Search for the cell housing the specified text and yield its [x, y] center coordinate. 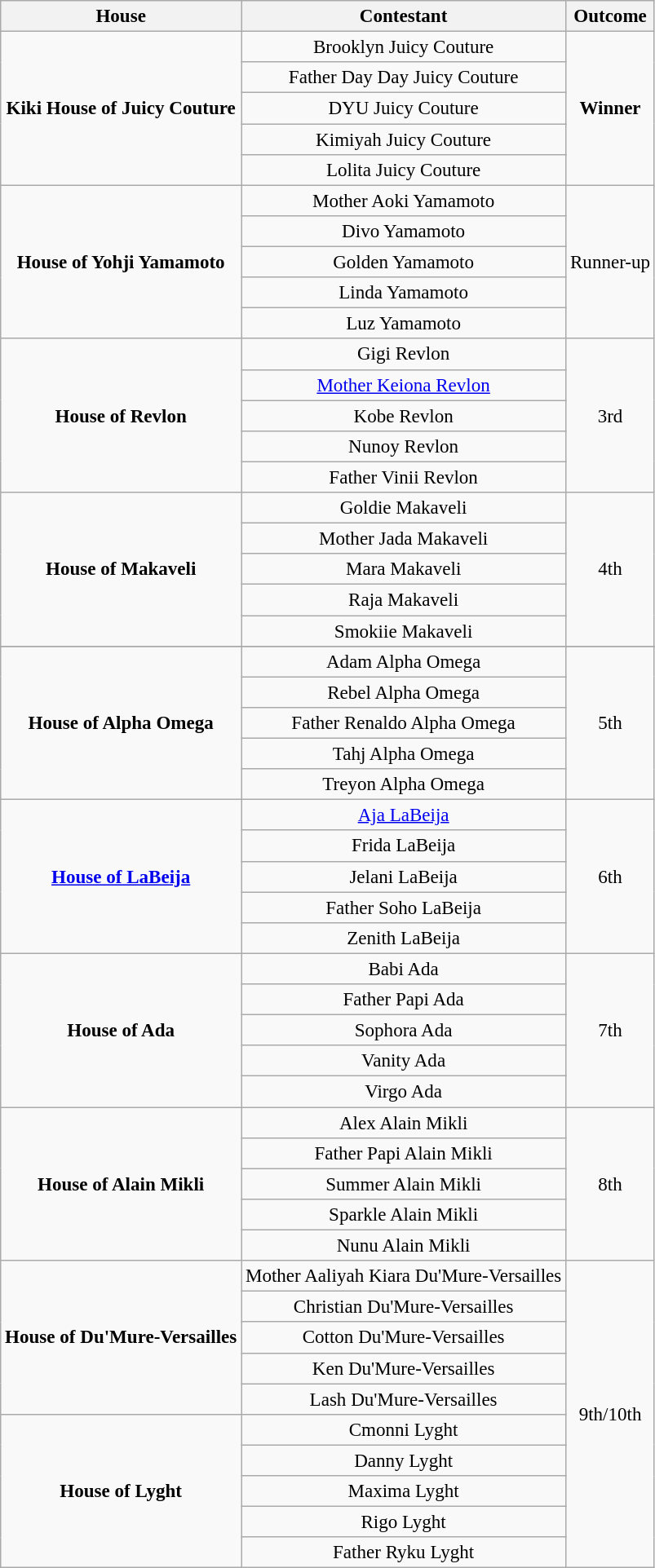
Alex Alain Mikli [404, 1123]
Ken Du'Mure-Versailles [404, 1368]
5th [610, 723]
Father Ryku Lyght [404, 1553]
Kiki House of Juicy Couture [121, 108]
3rd [610, 416]
Virgo Ada [404, 1092]
Lolita Juicy Couture [404, 170]
Christian Du'Mure-Versailles [404, 1307]
Sophora Ada [404, 1031]
House of Alpha Omega [121, 723]
Father Papi Alain Mikli [404, 1154]
Gigi Revlon [404, 355]
Father Renaldo Alpha Omega [404, 723]
Father Day Day Juicy Couture [404, 77]
Cmonni Lyght [404, 1430]
Vanity Ada [404, 1061]
Mother Aoki Yamamoto [404, 201]
Babi Ada [404, 969]
House of Yohji Yamamoto [121, 262]
Luz Yamamoto [404, 324]
Zenith LaBeija [404, 939]
Sparkle Alain Mikli [404, 1215]
House of Makaveli [121, 569]
Aja LaBeija [404, 815]
Danny Lyght [404, 1460]
Rebel Alpha Omega [404, 692]
Divo Yamamoto [404, 232]
House of Alain Mikli [121, 1184]
Adam Alpha Omega [404, 662]
Tahj Alpha Omega [404, 754]
Treyon Alpha Omega [404, 784]
Golden Yamamoto [404, 263]
8th [610, 1184]
Nunoy Revlon [404, 447]
Mother Jada Makaveli [404, 539]
Runner-up [610, 262]
Raja Makaveli [404, 600]
House of LaBeija [121, 877]
Mother Keiona Revlon [404, 385]
Father Soho LaBeija [404, 908]
Mother Aaliyah Kiara Du'Mure-Versailles [404, 1276]
Father Papi Ada [404, 1000]
Maxima Lyght [404, 1491]
Goldie Makaveli [404, 508]
Rigo Lyght [404, 1522]
Linda Yamamoto [404, 293]
Jelani LaBeija [404, 877]
6th [610, 877]
Nunu Alain Mikli [404, 1246]
Winner [610, 108]
Kimiyah Juicy Couture [404, 139]
Cotton Du'Mure-Versailles [404, 1338]
7th [610, 1030]
DYU Juicy Couture [404, 108]
Mara Makaveli [404, 569]
Kobe Revlon [404, 416]
House of Revlon [121, 416]
Father Vinii Revlon [404, 477]
Contestant [404, 16]
9th/10th [610, 1414]
Lash Du'Mure-Versailles [404, 1399]
Outcome [610, 16]
Smokiie Makaveli [404, 631]
4th [610, 569]
House of Lyght [121, 1491]
Frida LaBeija [404, 846]
House of Du'Mure-Versailles [121, 1337]
House of Ada [121, 1030]
Brooklyn Juicy Couture [404, 47]
Summer Alain Mikli [404, 1184]
House [121, 16]
